Locate the cell with the specified text and output its (X, Y) center coordinate. 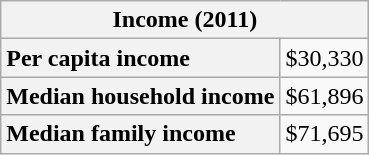
$71,695 (324, 134)
Median family income (140, 134)
Per capita income (140, 58)
Median household income (140, 96)
$61,896 (324, 96)
$30,330 (324, 58)
Income (2011) (185, 20)
